Provide the [X, Y] coordinate of the cell's center where the given text is located.  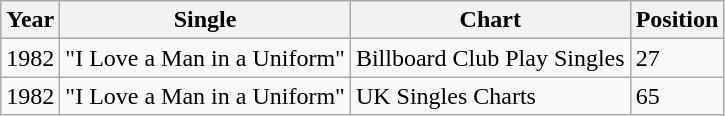
65 [677, 96]
27 [677, 58]
Billboard Club Play Singles [490, 58]
Chart [490, 20]
Position [677, 20]
Year [30, 20]
Single [206, 20]
UK Singles Charts [490, 96]
